Scan for the cell matching the given text and deliver its [x, y] coordinate at center. 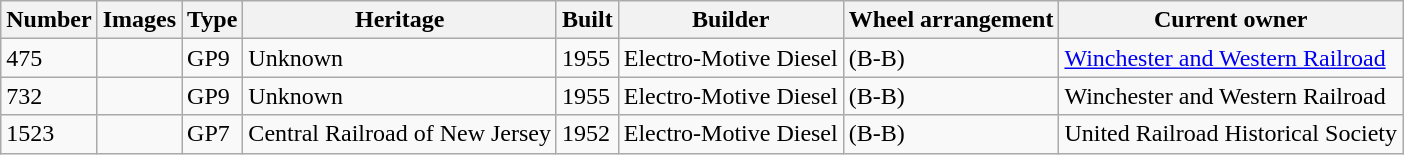
Current owner [1231, 20]
Central Railroad of New Jersey [400, 134]
1952 [587, 134]
Images [139, 20]
United Railroad Historical Society [1231, 134]
732 [49, 96]
Builder [730, 20]
Number [49, 20]
475 [49, 58]
GP7 [212, 134]
Heritage [400, 20]
Wheel arrangement [951, 20]
1523 [49, 134]
Type [212, 20]
Built [587, 20]
